Return the [X, Y] coordinate for the center point of the cell that contains the specified text.  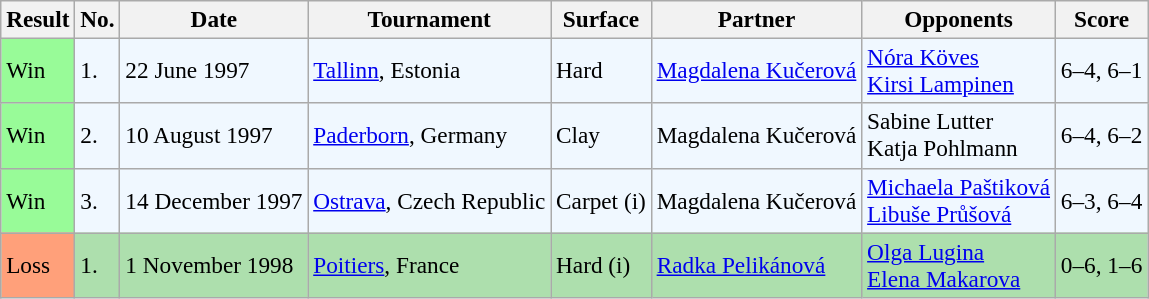
3. [98, 200]
Result [38, 19]
Michaela Paštiková Libuše Průšová [959, 200]
Olga Lugina Elena Makarova [959, 264]
Paderborn, Germany [430, 136]
Poitiers, France [430, 264]
Hard (i) [602, 264]
Tallinn, Estonia [430, 70]
10 August 1997 [214, 136]
Loss [38, 264]
6–4, 6–2 [1101, 136]
Carpet (i) [602, 200]
No. [98, 19]
14 December 1997 [214, 200]
Sabine Lutter Katja Pohlmann [959, 136]
Radka Pelikánová [756, 264]
1 November 1998 [214, 264]
Hard [602, 70]
Nóra Köves Kirsi Lampinen [959, 70]
22 June 1997 [214, 70]
Opponents [959, 19]
6–3, 6–4 [1101, 200]
Ostrava, Czech Republic [430, 200]
Score [1101, 19]
6–4, 6–1 [1101, 70]
0–6, 1–6 [1101, 264]
Partner [756, 19]
2. [98, 136]
Surface [602, 19]
Clay [602, 136]
Date [214, 19]
Tournament [430, 19]
